Identify which cell holds the provided text, then report its [x, y] central coordinate. 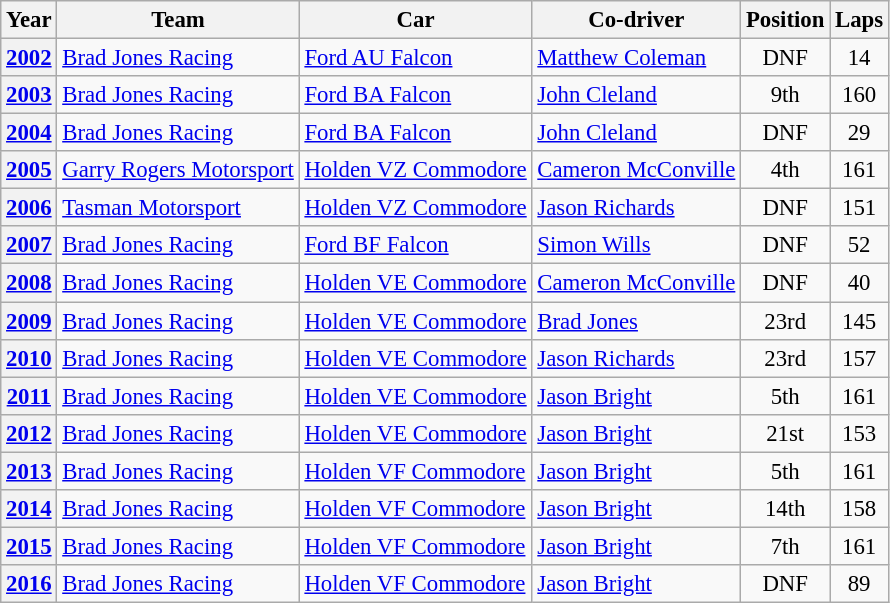
9th [786, 95]
14 [860, 58]
Simon Wills [636, 245]
Brad Jones [636, 321]
158 [860, 509]
2004 [29, 133]
Year [29, 20]
52 [860, 245]
145 [860, 321]
29 [860, 133]
Garry Rogers Motorsport [178, 170]
Laps [860, 20]
2015 [29, 546]
7th [786, 546]
Team [178, 20]
89 [860, 584]
Co-driver [636, 20]
2006 [29, 208]
4th [786, 170]
Position [786, 20]
Matthew Coleman [636, 58]
151 [860, 208]
2014 [29, 509]
Car [416, 20]
2012 [29, 433]
21st [786, 433]
2007 [29, 245]
2003 [29, 95]
14th [786, 509]
153 [860, 433]
160 [860, 95]
2002 [29, 58]
Ford AU Falcon [416, 58]
2005 [29, 170]
40 [860, 283]
Ford BF Falcon [416, 245]
157 [860, 358]
2011 [29, 396]
2013 [29, 471]
2010 [29, 358]
2008 [29, 283]
2016 [29, 584]
2009 [29, 321]
Tasman Motorsport [178, 208]
